Find where the given text appears and provide that cell's center as (X, Y) coordinate. 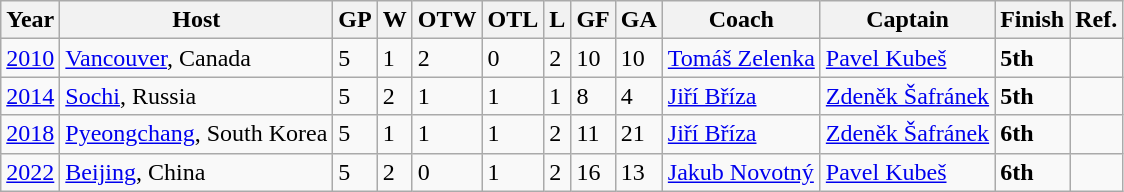
Ref. (1096, 20)
L (558, 20)
OTW (447, 20)
Jakub Novotný (741, 172)
2010 (30, 58)
11 (593, 134)
Beijing, China (196, 172)
OTL (513, 20)
Pyeongchang, South Korea (196, 134)
GA (638, 20)
4 (638, 96)
Finish (1032, 20)
GF (593, 20)
Year (30, 20)
21 (638, 134)
8 (593, 96)
16 (593, 172)
2022 (30, 172)
2014 (30, 96)
Captain (907, 20)
Coach (741, 20)
Tomáš Zelenka (741, 58)
W (394, 20)
Sochi, Russia (196, 96)
Vancouver, Canada (196, 58)
13 (638, 172)
2018 (30, 134)
Host (196, 20)
GP (355, 20)
